From the cell containing the given text, extract its center point as (x, y) coordinate. 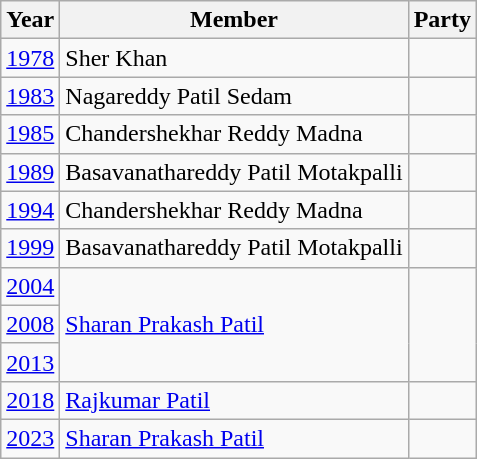
Year (30, 20)
1983 (30, 96)
Nagareddy Patil Sedam (234, 96)
Member (234, 20)
2004 (30, 286)
1978 (30, 58)
2013 (30, 362)
1994 (30, 210)
1985 (30, 134)
2018 (30, 400)
1989 (30, 172)
Party (442, 20)
1999 (30, 248)
Sher Khan (234, 58)
2008 (30, 324)
Rajkumar Patil (234, 400)
2023 (30, 438)
